Scan for the cell matching the given text and deliver its (X, Y) coordinate at center. 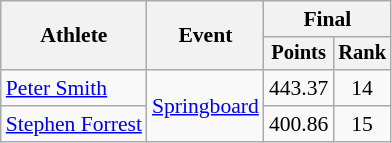
Event (206, 36)
15 (362, 124)
Athlete (74, 36)
14 (362, 88)
Stephen Forrest (74, 124)
Peter Smith (74, 88)
Points (298, 54)
Springboard (206, 106)
400.86 (298, 124)
Final (328, 19)
443.37 (298, 88)
Rank (362, 54)
